For the text-containing cell, return its midpoint in (X, Y) coordinate format. 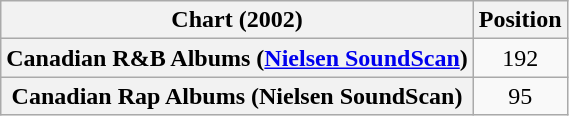
95 (520, 96)
Canadian Rap Albums (Nielsen SoundScan) (238, 96)
Chart (2002) (238, 20)
Canadian R&B Albums (Nielsen SoundScan) (238, 58)
Position (520, 20)
192 (520, 58)
